From the cell containing the given text, extract its center point as (X, Y) coordinate. 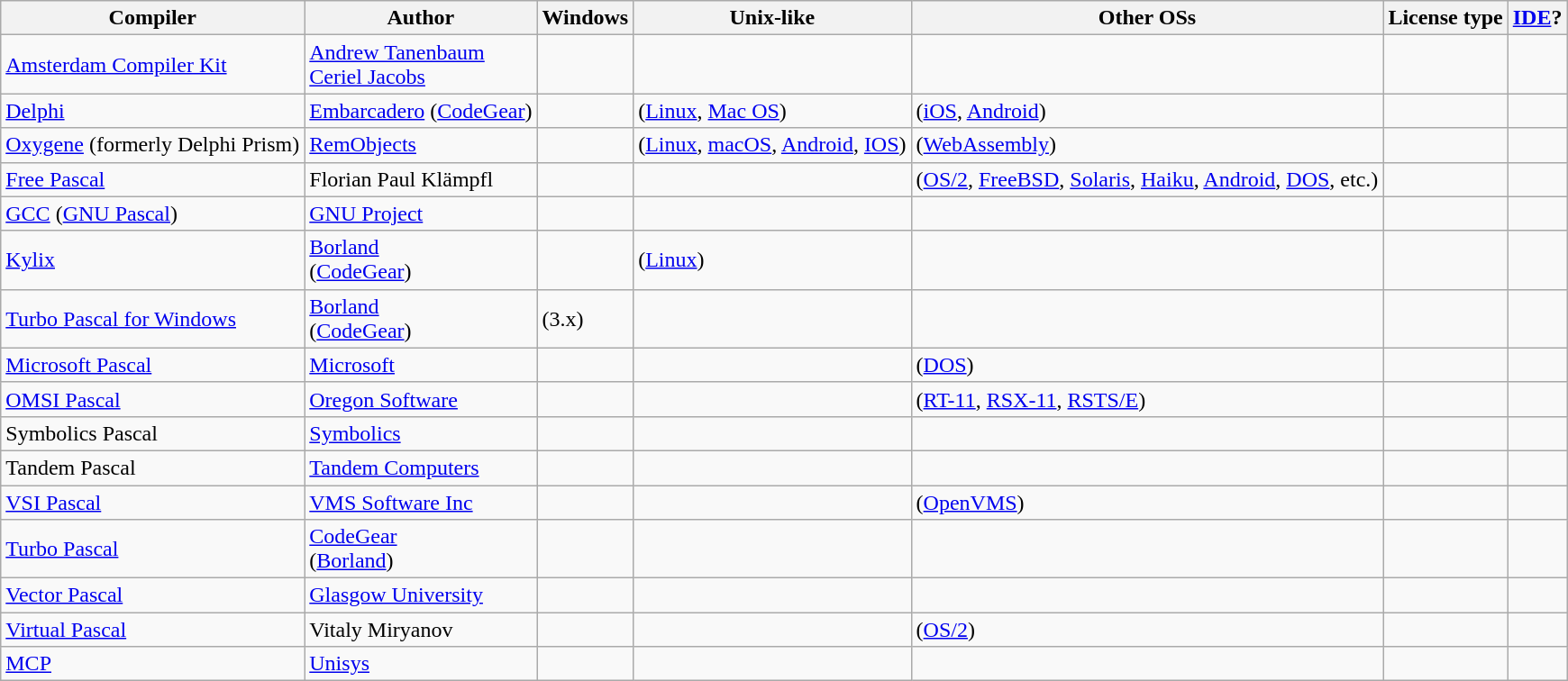
Virtual Pascal (153, 630)
VSI Pascal (153, 502)
Compiler (153, 18)
(Linux) (772, 259)
Delphi (153, 111)
Microsoft Pascal (153, 365)
Andrew TanenbaumCeriel Jacobs (421, 65)
(Linux, macOS, Android, IOS) (772, 145)
(OS/2) (1147, 630)
Embarcadero (CodeGear) (421, 111)
Tandem Pascal (153, 468)
(DOS) (1147, 365)
Unix-like (772, 18)
GCC (GNU Pascal) (153, 213)
Vitaly Miryanov (421, 630)
Free Pascal (153, 179)
Windows (586, 18)
GNU Project (421, 213)
(3.x) (586, 319)
Vector Pascal (153, 595)
Other OSs (1147, 18)
(iOS, Android) (1147, 111)
(OS/2, FreeBSD, Solaris, Haiku, Android, DOS, etc.) (1147, 179)
Oxygene (formerly Delphi Prism) (153, 145)
Oregon Software (421, 399)
Florian Paul Klämpfl (421, 179)
RemObjects (421, 145)
(OpenVMS) (1147, 502)
License type (1445, 18)
Turbo Pascal for Windows (153, 319)
CodeGear(Borland) (421, 549)
IDE? (1537, 18)
VMS Software Inc (421, 502)
(WebAssembly) (1147, 145)
Symbolics Pascal (153, 433)
Turbo Pascal (153, 549)
(Linux, Mac OS) (772, 111)
Tandem Computers (421, 468)
Unisys (421, 664)
Microsoft (421, 365)
Author (421, 18)
Symbolics (421, 433)
OMSI Pascal (153, 399)
(RT-11, RSX-11, RSTS/E) (1147, 399)
Kylix (153, 259)
Amsterdam Compiler Kit (153, 65)
MCP (153, 664)
Glasgow University (421, 595)
